From the cell containing the given text, extract its center point as (x, y) coordinate. 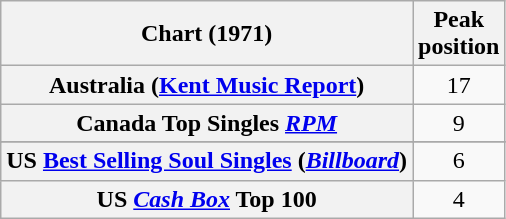
Australia (Kent Music Report) (207, 85)
US Cash Box Top 100 (207, 199)
17 (459, 85)
Peakposition (459, 34)
Canada Top Singles RPM (207, 123)
US Best Selling Soul Singles (Billboard) (207, 161)
6 (459, 161)
9 (459, 123)
Chart (1971) (207, 34)
4 (459, 199)
